Return the (x, y) coordinate for the center point of the cell that contains the specified text.  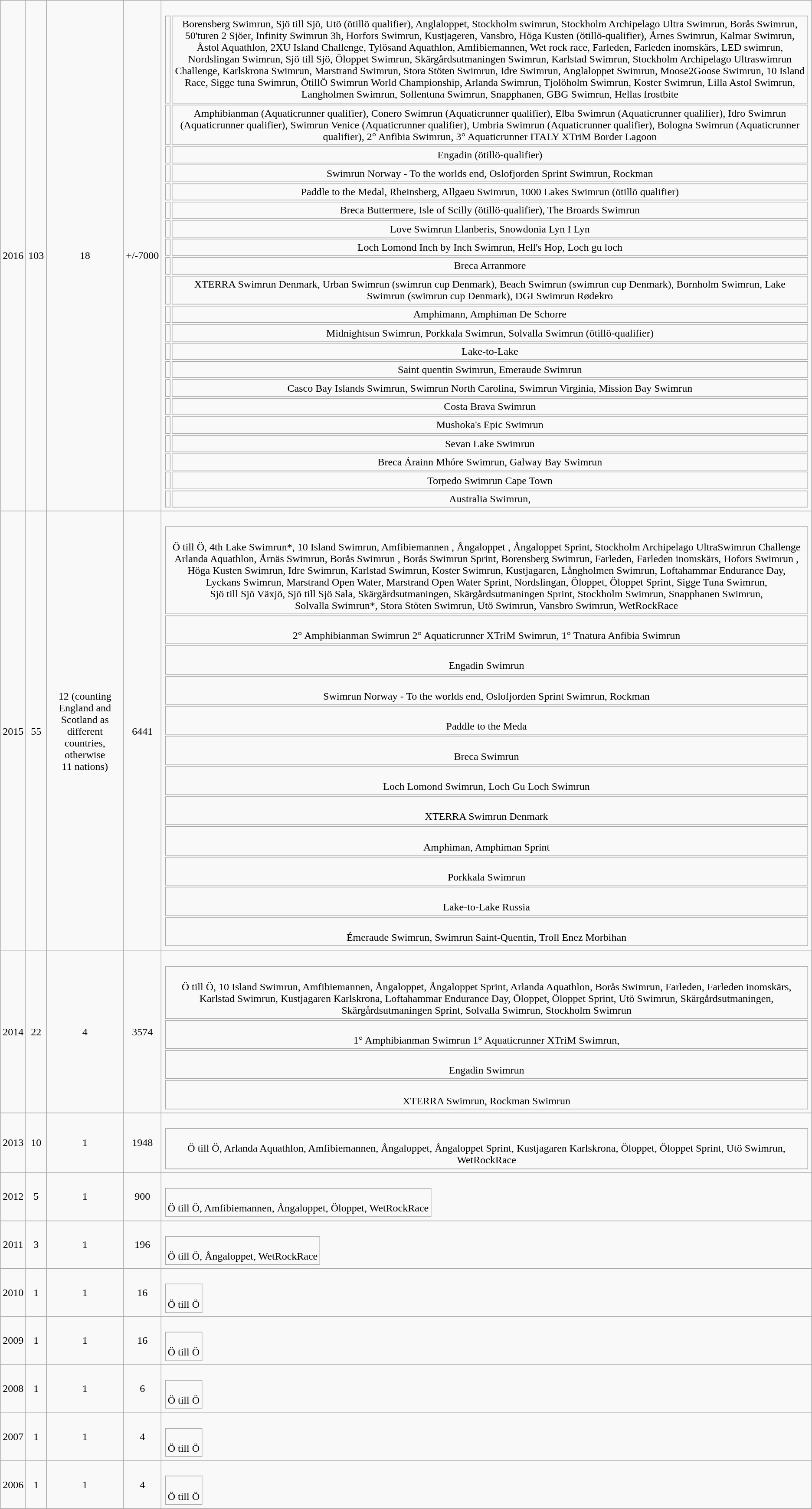
6441 (142, 731)
+/-7000 (142, 256)
Breca Árainn Mhóre Swimrun, Galway Bay Swimrun (490, 462)
Australia Swimrun, (490, 499)
2012 (13, 1196)
XTERRA Swimrun, Rockman Swimrun (486, 1095)
12 (counting England and Scotland as different countries, otherwise11 nations) (85, 731)
Lake-to-Lake Russia (486, 901)
Costa Brava Swimrun (490, 407)
55 (36, 731)
Saint quentin Swimrun, Emeraude Swimrun (490, 370)
1948 (142, 1143)
2007 (13, 1437)
18 (85, 256)
Breca Swimrun (486, 750)
2013 (13, 1143)
Midnightsun Swimrun, Porkkala Swimrun, Solvalla Swimrun (ötillö-qualifier) (490, 333)
Mushoka's Epic Swimrun (490, 425)
Porkkala Swimrun (486, 871)
XTERRA Swimrun Denmark (486, 811)
6 (142, 1389)
2009 (13, 1340)
2008 (13, 1389)
Sevan Lake Swimrun (490, 444)
Casco Bay Islands Swimrun, Swimrun North Carolina, Swimrun Virginia, Mission Bay Swimrun (490, 388)
2011 (13, 1245)
Loch Lomond Inch by Inch Swimrun, Hell's Hop, Loch gu loch (490, 247)
2014 (13, 1031)
2006 (13, 1484)
Amphimann, Amphiman De Schorre (490, 314)
196 (142, 1245)
103 (36, 256)
Loch Lomond Swimrun, Loch Gu Loch Swimrun (486, 781)
Paddle to the Meda (486, 720)
1° Amphibianman Swimrun 1° Aquaticrunner XTriM Swimrun, (486, 1035)
5 (36, 1196)
900 (142, 1196)
2010 (13, 1293)
10 (36, 1143)
Engadin (ötillö-qualifier) (490, 155)
Paddle to the Medal, Rheinsberg, Allgaeu Swimrun, 1000 Lakes Swimrun (ötillö qualifier) (490, 192)
Émeraude Swimrun, Swimrun Saint-Quentin, Troll Enez Morbihan (486, 932)
Love Swimrun Llanberis, Snowdonia Lyn I Lyn (490, 229)
3 (36, 1245)
Lake-to-Lake (490, 351)
Amphiman, Amphiman Sprint (486, 841)
2° Amphibianman Swimrun 2° Aquaticrunner XTriM Swimrun, 1° Tnatura Anfibia Swimrun (486, 630)
2015 (13, 731)
Breca Buttermere, Isle of Scilly (ötillö-qualifier), The Broards Swimrun (490, 210)
3574 (142, 1031)
Breca Arranmore (490, 266)
Torpedo Swimrun Cape Town (490, 481)
2016 (13, 256)
22 (36, 1031)
